Locate the cell with the specified text and output its (x, y) center coordinate. 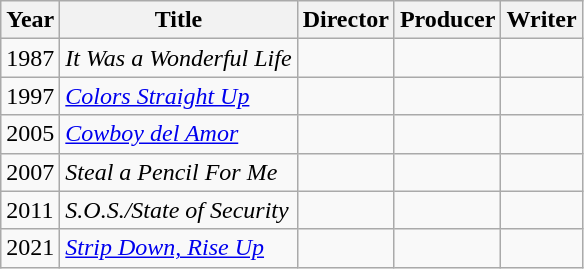
2005 (30, 134)
Title (178, 20)
2007 (30, 172)
Year (30, 20)
S.O.S./State of Security (178, 210)
2011 (30, 210)
2021 (30, 248)
Colors Straight Up (178, 96)
1987 (30, 58)
Steal a Pencil For Me (178, 172)
Director (346, 20)
Producer (448, 20)
Writer (542, 20)
1997 (30, 96)
Strip Down, Rise Up (178, 248)
It Was a Wonderful Life (178, 58)
Cowboy del Amor (178, 134)
